Pinpoint the cell where the given text exists, returning its [X, Y] midpoint coordinate. 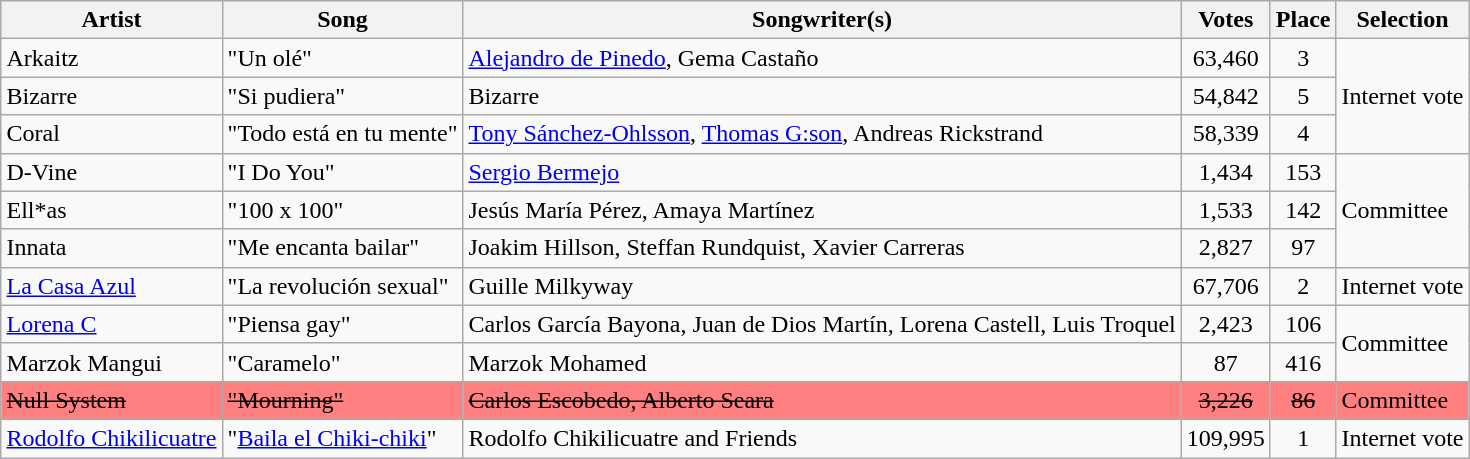
Innata [112, 248]
Rodolfo Chikilicuatre [112, 438]
"Un olé" [342, 58]
2 [1303, 286]
"Todo está en tu mente" [342, 134]
Song [342, 20]
"Baila el Chiki-chiki" [342, 438]
109,995 [1226, 438]
Rodolfo Chikilicuatre and Friends [822, 438]
97 [1303, 248]
Artist [112, 20]
Ell*as [112, 210]
1 [1303, 438]
"Mourning" [342, 400]
4 [1303, 134]
"Piensa gay" [342, 324]
86 [1303, 400]
Carlos Escobedo, Alberto Seara [822, 400]
Jesús María Pérez, Amaya Martínez [822, 210]
1,434 [1226, 172]
142 [1303, 210]
Marzok Mangui [112, 362]
D-Vine [112, 172]
Joakim Hillson, Steffan Rundquist, Xavier Carreras [822, 248]
La Casa Azul [112, 286]
54,842 [1226, 96]
2,423 [1226, 324]
5 [1303, 96]
153 [1303, 172]
2,827 [1226, 248]
67,706 [1226, 286]
87 [1226, 362]
Songwriter(s) [822, 20]
"Caramelo" [342, 362]
416 [1303, 362]
Selection [1402, 20]
3 [1303, 58]
Place [1303, 20]
"I Do You" [342, 172]
1,533 [1226, 210]
3,226 [1226, 400]
"Me encanta bailar" [342, 248]
Lorena C [112, 324]
Coral [112, 134]
Carlos García Bayona, Juan de Dios Martín, Lorena Castell, Luis Troquel [822, 324]
58,339 [1226, 134]
"100 x 100" [342, 210]
Votes [1226, 20]
Marzok Mohamed [822, 362]
Arkaitz [112, 58]
Alejandro de Pinedo, Gema Castaño [822, 58]
63,460 [1226, 58]
Guille Milkyway [822, 286]
Sergio Bermejo [822, 172]
Tony Sánchez-Ohlsson, Thomas G:son, Andreas Rickstrand [822, 134]
106 [1303, 324]
"Si pudiera" [342, 96]
"La revolución sexual" [342, 286]
Null System [112, 400]
